Output the (x, y) coordinate of the center of the cell containing the given text.  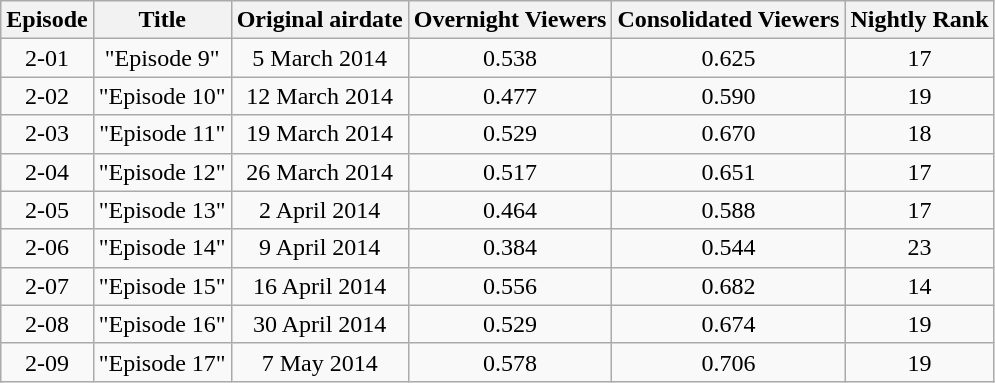
2-09 (47, 362)
2-08 (47, 324)
"Episode 9" (162, 58)
0.588 (728, 210)
0.590 (728, 96)
0.544 (728, 248)
2-02 (47, 96)
"Episode 13" (162, 210)
2-06 (47, 248)
9 April 2014 (320, 248)
Title (162, 20)
18 (920, 134)
"Episode 14" (162, 248)
"Episode 15" (162, 286)
26 March 2014 (320, 172)
2-03 (47, 134)
0.384 (510, 248)
12 March 2014 (320, 96)
0.706 (728, 362)
14 (920, 286)
30 April 2014 (320, 324)
2-04 (47, 172)
2-07 (47, 286)
Original airdate (320, 20)
"Episode 17" (162, 362)
0.578 (510, 362)
Consolidated Viewers (728, 20)
0.682 (728, 286)
"Episode 10" (162, 96)
2-01 (47, 58)
0.538 (510, 58)
19 March 2014 (320, 134)
0.625 (728, 58)
0.477 (510, 96)
23 (920, 248)
Nightly Rank (920, 20)
Overnight Viewers (510, 20)
"Episode 16" (162, 324)
0.556 (510, 286)
0.670 (728, 134)
5 March 2014 (320, 58)
0.651 (728, 172)
0.464 (510, 210)
16 April 2014 (320, 286)
7 May 2014 (320, 362)
2-05 (47, 210)
"Episode 11" (162, 134)
0.517 (510, 172)
0.674 (728, 324)
2 April 2014 (320, 210)
Episode (47, 20)
"Episode 12" (162, 172)
